Determine the (x, y) coordinate at the center of the cell enclosing the given text.  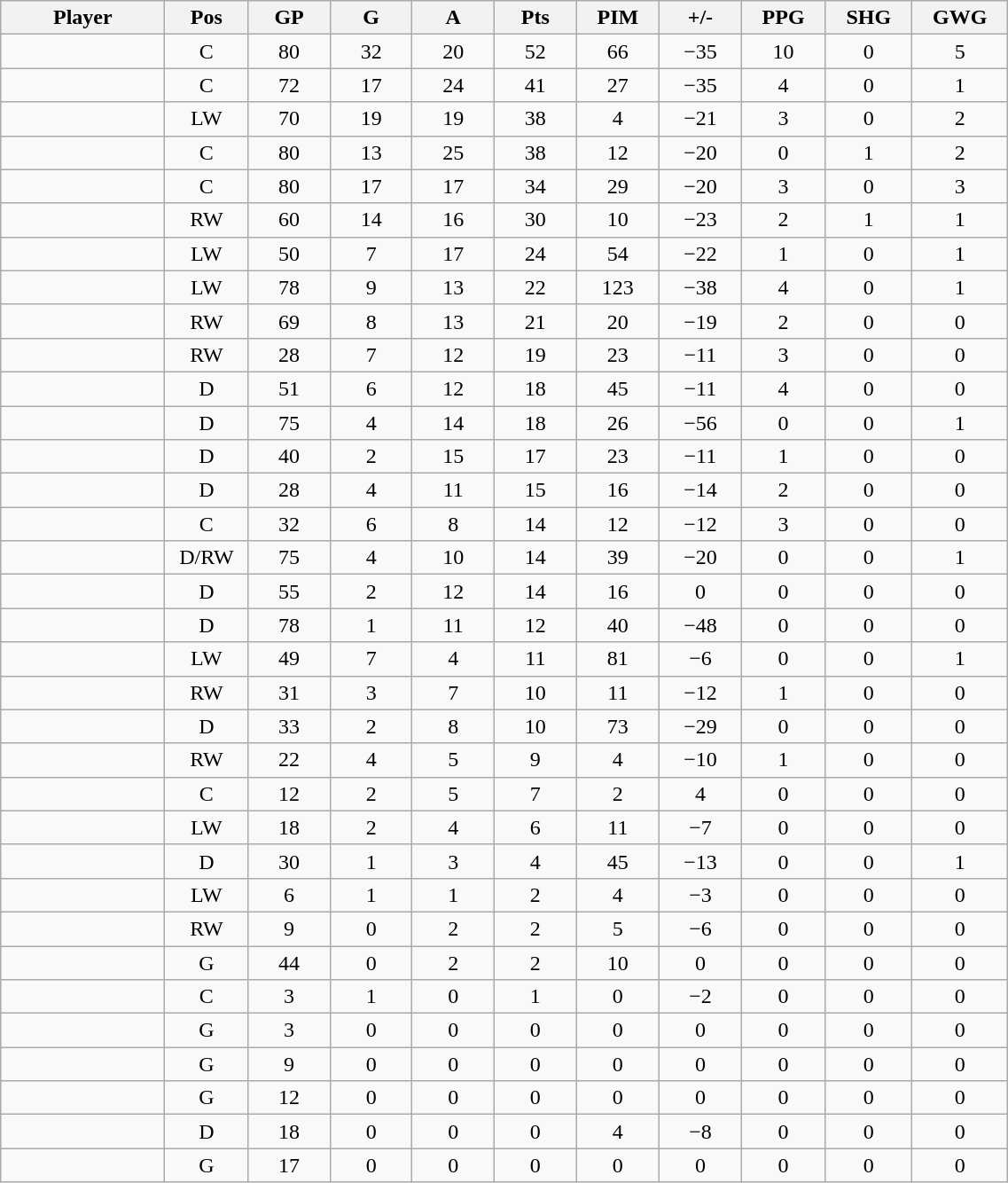
52 (535, 51)
−56 (700, 423)
−10 (700, 760)
GP (289, 18)
73 (618, 726)
55 (289, 591)
50 (289, 254)
29 (618, 186)
−19 (700, 321)
Player (83, 18)
21 (535, 321)
+/- (700, 18)
34 (535, 186)
−21 (700, 119)
−48 (700, 625)
49 (289, 659)
−3 (700, 895)
−7 (700, 827)
−14 (700, 490)
A (454, 18)
51 (289, 388)
PIM (618, 18)
81 (618, 659)
69 (289, 321)
−13 (700, 861)
72 (289, 85)
GWG (960, 18)
44 (289, 962)
D/RW (207, 558)
41 (535, 85)
−8 (700, 1132)
Pos (207, 18)
60 (289, 220)
27 (618, 85)
54 (618, 254)
Pts (535, 18)
25 (454, 153)
33 (289, 726)
−22 (700, 254)
39 (618, 558)
−38 (700, 287)
66 (618, 51)
31 (289, 693)
70 (289, 119)
−29 (700, 726)
−2 (700, 997)
123 (618, 287)
−23 (700, 220)
PPG (784, 18)
26 (618, 423)
SHG (869, 18)
